Return the (x, y) coordinate for the center point of the cell that contains the specified text.  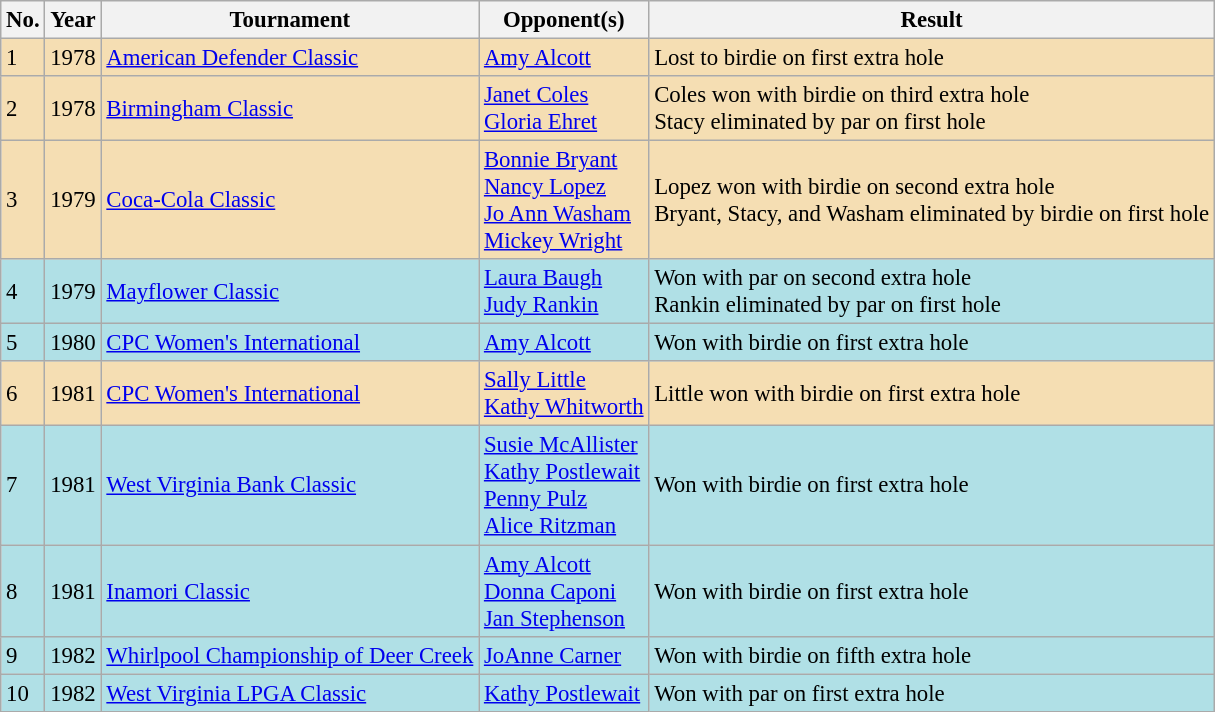
Sally Little Kathy Whitworth (564, 394)
Laura Baugh Judy Rankin (564, 292)
Janet Coles Gloria Ehret (564, 108)
Opponent(s) (564, 20)
Won with par on first extra hole (932, 693)
JoAnne Carner (564, 655)
West Virginia Bank Classic (290, 486)
Bonnie Bryant Nancy Lopez Jo Ann Washam Mickey Wright (564, 200)
Year (73, 20)
Susie McAllister Kathy Postlewait Penny Pulz Alice Ritzman (564, 486)
Mayflower Classic (290, 292)
Inamori Classic (290, 591)
Won with par on second extra holeRankin eliminated by par on first hole (932, 292)
1 (23, 58)
No. (23, 20)
3 (23, 200)
9 (23, 655)
5 (23, 343)
Birmingham Classic (290, 108)
Coles won with birdie on third extra holeStacy eliminated by par on first hole (932, 108)
10 (23, 693)
Amy Alcott Donna Caponi Jan Stephenson (564, 591)
Won with birdie on fifth extra hole (932, 655)
Lost to birdie on first extra hole (932, 58)
West Virginia LPGA Classic (290, 693)
American Defender Classic (290, 58)
4 (23, 292)
Little won with birdie on first extra hole (932, 394)
2 (23, 108)
7 (23, 486)
Whirlpool Championship of Deer Creek (290, 655)
8 (23, 591)
1980 (73, 343)
6 (23, 394)
Coca-Cola Classic (290, 200)
Lopez won with birdie on second extra holeBryant, Stacy, and Washam eliminated by birdie on first hole (932, 200)
Tournament (290, 20)
Kathy Postlewait (564, 693)
Result (932, 20)
